Provide the (X, Y) coordinate of the cell's center where the given text is located.  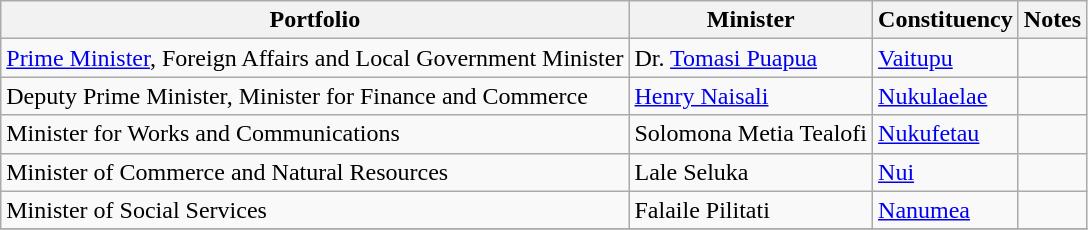
Henry Naisali (751, 96)
Nui (946, 172)
Constituency (946, 20)
Prime Minister, Foreign Affairs and Local Government Minister (315, 58)
Portfolio (315, 20)
Vaitupu (946, 58)
Minister for Works and Communications (315, 134)
Nukufetau (946, 134)
Nanumea (946, 210)
Notes (1052, 20)
Dr. Tomasi Puapua (751, 58)
Deputy Prime Minister, Minister for Finance and Commerce (315, 96)
Minister of Social Services (315, 210)
Nukulaelae (946, 96)
Minister of Commerce and Natural Resources (315, 172)
Solomona Metia Tealofi (751, 134)
Falaile Pilitati (751, 210)
Lale Seluka (751, 172)
Minister (751, 20)
